Return the [X, Y] coordinate for the center point of the cell that contains the specified text.  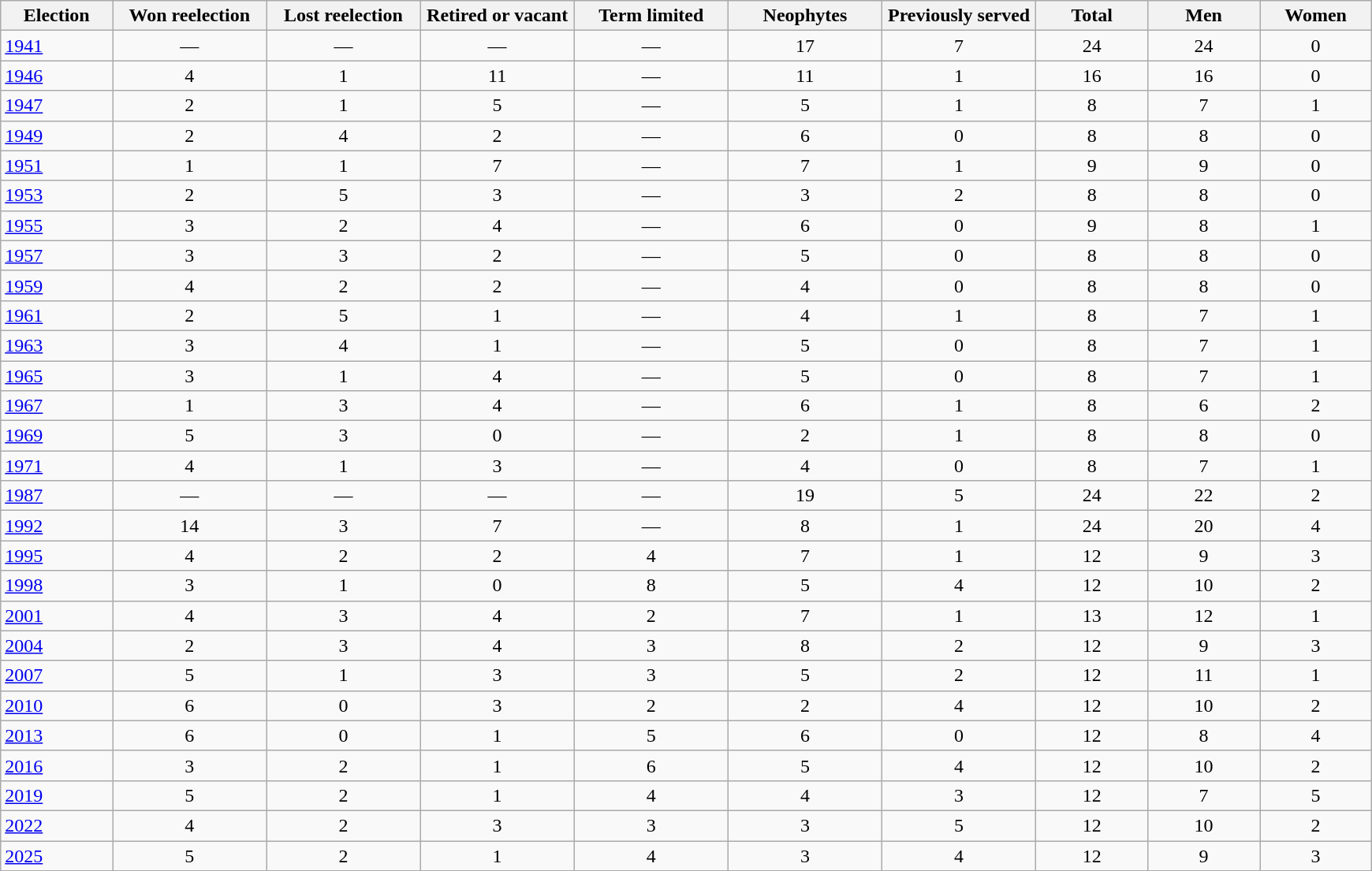
1955 [57, 225]
2025 [57, 855]
1961 [57, 315]
2019 [57, 795]
2007 [57, 676]
1957 [57, 255]
20 [1204, 526]
1953 [57, 195]
Lost reelection [344, 16]
Total [1092, 16]
2022 [57, 825]
Men [1204, 16]
1946 [57, 76]
Term limited [651, 16]
1971 [57, 466]
Previously served [959, 16]
2001 [57, 616]
1951 [57, 166]
Election [57, 16]
Neophytes [804, 16]
1992 [57, 526]
14 [189, 526]
2016 [57, 765]
13 [1092, 616]
Women [1316, 16]
1959 [57, 285]
1987 [57, 496]
1947 [57, 106]
1949 [57, 136]
2010 [57, 705]
1941 [57, 46]
2004 [57, 646]
1965 [57, 376]
1969 [57, 436]
1967 [57, 406]
22 [1204, 496]
17 [804, 46]
1995 [57, 556]
1963 [57, 345]
19 [804, 496]
Won reelection [189, 16]
1998 [57, 586]
Retired or vacant [497, 16]
2013 [57, 735]
